Locate the cell with the specified text and output its (x, y) center coordinate. 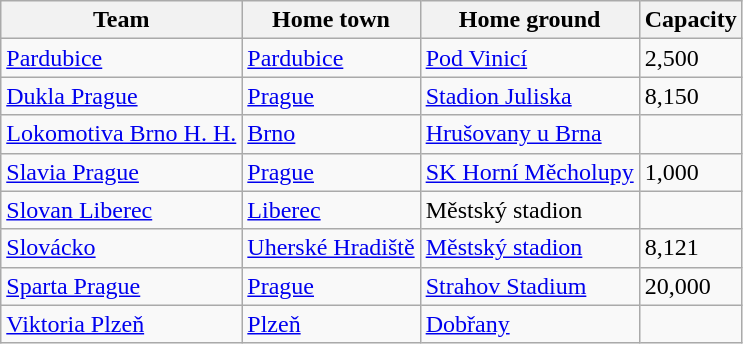
Lokomotiva Brno H. H. (122, 134)
Dukla Prague (122, 96)
8,150 (690, 96)
20,000 (690, 286)
Pod Vinicí (530, 58)
Plzeň (331, 324)
Brno (331, 134)
Dobřany (530, 324)
Team (122, 20)
Liberec (331, 210)
1,000 (690, 172)
8,121 (690, 248)
Home ground (530, 20)
Viktoria Plzeň (122, 324)
Slovan Liberec (122, 210)
Home town (331, 20)
Stadion Juliska (530, 96)
Slovácko (122, 248)
Sparta Prague (122, 286)
Slavia Prague (122, 172)
Capacity (690, 20)
Hrušovany u Brna (530, 134)
Strahov Stadium (530, 286)
2,500 (690, 58)
Uherské Hradiště (331, 248)
SK Horní Měcholupy (530, 172)
